For the text-containing cell, return its midpoint in (X, Y) coordinate format. 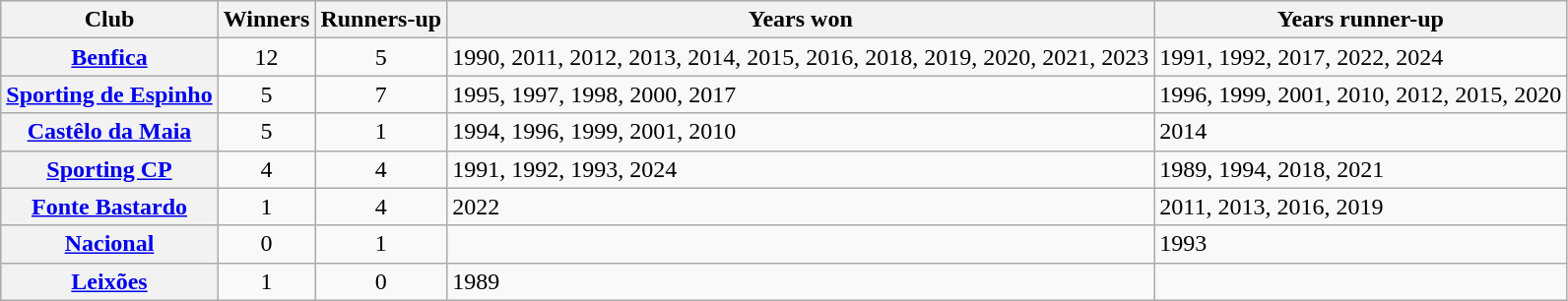
1991, 1992, 2017, 2022, 2024 (1361, 57)
Club (109, 20)
Years won (801, 20)
1996, 1999, 2001, 2010, 2012, 2015, 2020 (1361, 94)
Sporting CP (109, 169)
Sporting de Espinho (109, 94)
7 (381, 94)
Castêlo da Maia (109, 132)
Leixões (109, 281)
Years runner-up (1361, 20)
Fonte Bastardo (109, 207)
Winners (266, 20)
Nacional (109, 244)
Benfica (109, 57)
1995, 1997, 1998, 2000, 2017 (801, 94)
1993 (1361, 244)
1991, 1992, 1993, 2024 (801, 169)
2011, 2013, 2016, 2019 (1361, 207)
1990, 2011, 2012, 2013, 2014, 2015, 2016, 2018, 2019, 2020, 2021, 2023 (801, 57)
2014 (1361, 132)
2022 (801, 207)
1989 (801, 281)
Runners-up (381, 20)
1989, 1994, 2018, 2021 (1361, 169)
12 (266, 57)
1994, 1996, 1999, 2001, 2010 (801, 132)
